Return the (X, Y) coordinate for the center point of the cell that contains the specified text.  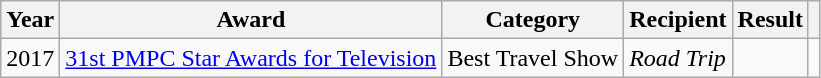
Year (30, 20)
Recipient (678, 20)
Result (770, 20)
Road Trip (678, 58)
Category (533, 20)
2017 (30, 58)
31st PMPC Star Awards for Television (251, 58)
Award (251, 20)
Best Travel Show (533, 58)
